Capture the cell that displays the provided text and extract its [x, y] central coordinate. 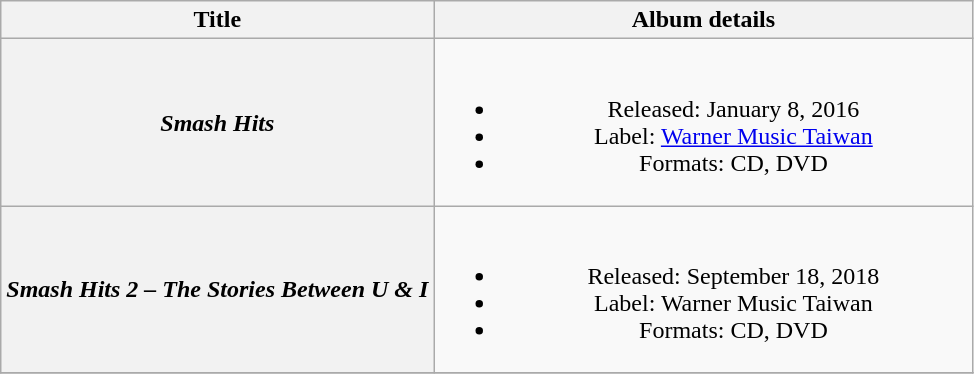
Smash Hits 2 – The Stories Between U & I [218, 290]
Title [218, 20]
Released: September 18, 2018Label: Warner Music TaiwanFormats: CD, DVD [704, 290]
Album details [704, 20]
Smash Hits [218, 122]
Released: January 8, 2016Label: Warner Music TaiwanFormats: CD, DVD [704, 122]
